Extract the [x, y] coordinate from the center of the cell holding the provided text.  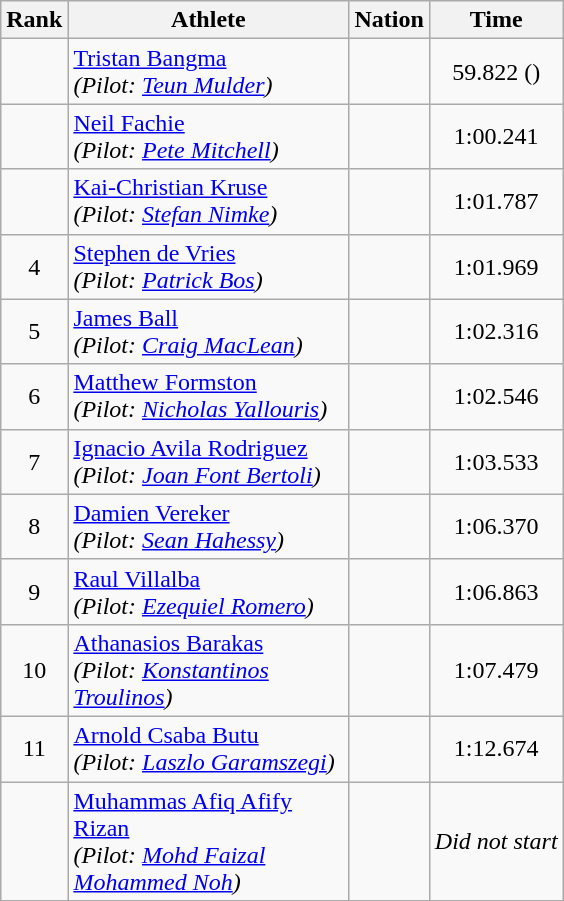
Rank [34, 20]
1:02.316 [496, 332]
Time [496, 20]
4 [34, 266]
1:02.546 [496, 396]
5 [34, 332]
59.822 () [496, 72]
Stephen de Vries(Pilot: Patrick Bos) [208, 266]
11 [34, 748]
Did not start [496, 842]
Arnold Csaba Butu(Pilot: Laszlo Garamszegi) [208, 748]
1:01.787 [496, 202]
Nation [389, 20]
1:12.674 [496, 748]
1:06.863 [496, 592]
10 [34, 670]
Damien Vereker(Pilot: Sean Hahessy) [208, 526]
6 [34, 396]
8 [34, 526]
Athlete [208, 20]
Tristan Bangma(Pilot: Teun Mulder) [208, 72]
7 [34, 462]
9 [34, 592]
1:06.370 [496, 526]
Matthew Formston(Pilot: Nicholas Yallouris) [208, 396]
Kai-Christian Kruse(Pilot: Stefan Nimke) [208, 202]
1:07.479 [496, 670]
1:00.241 [496, 136]
Athanasios Barakas(Pilot: Konstantinos Troulinos) [208, 670]
Muhammas Afiq Afify Rizan(Pilot: Mohd Faizal Mohammed Noh) [208, 842]
James Ball(Pilot: Craig MacLean) [208, 332]
Raul Villalba(Pilot: Ezequiel Romero) [208, 592]
1:03.533 [496, 462]
1:01.969 [496, 266]
Neil Fachie(Pilot: Pete Mitchell) [208, 136]
Ignacio Avila Rodriguez(Pilot: Joan Font Bertoli) [208, 462]
